Determine the [X, Y] coordinate at the center of the cell enclosing the given text.  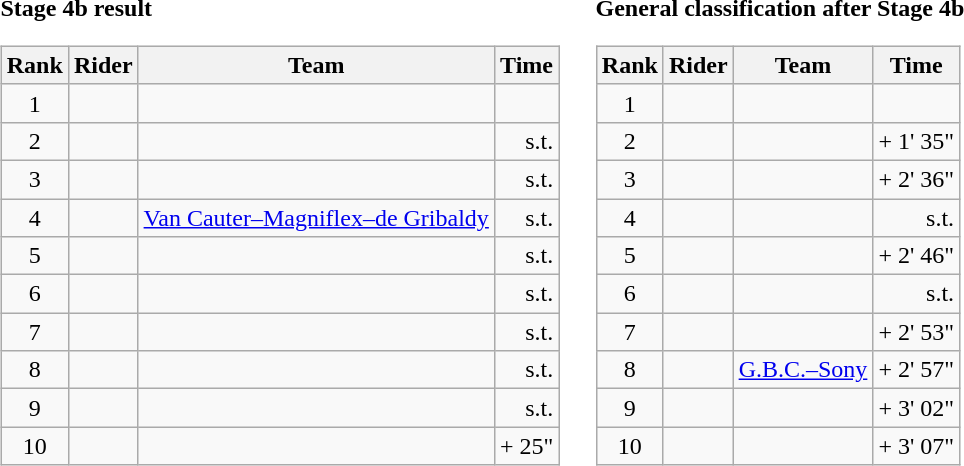
Van Cauter–Magniflex–de Gribaldy [316, 217]
+ 3' 07" [916, 446]
+ 2' 57" [916, 370]
G.B.C.–Sony [803, 370]
+ 2' 53" [916, 332]
+ 2' 36" [916, 179]
+ 3' 02" [916, 408]
+ 1' 35" [916, 141]
+ 2' 46" [916, 256]
+ 25" [526, 446]
